Determine the (X, Y) coordinate at the center of the cell enclosing the given text.  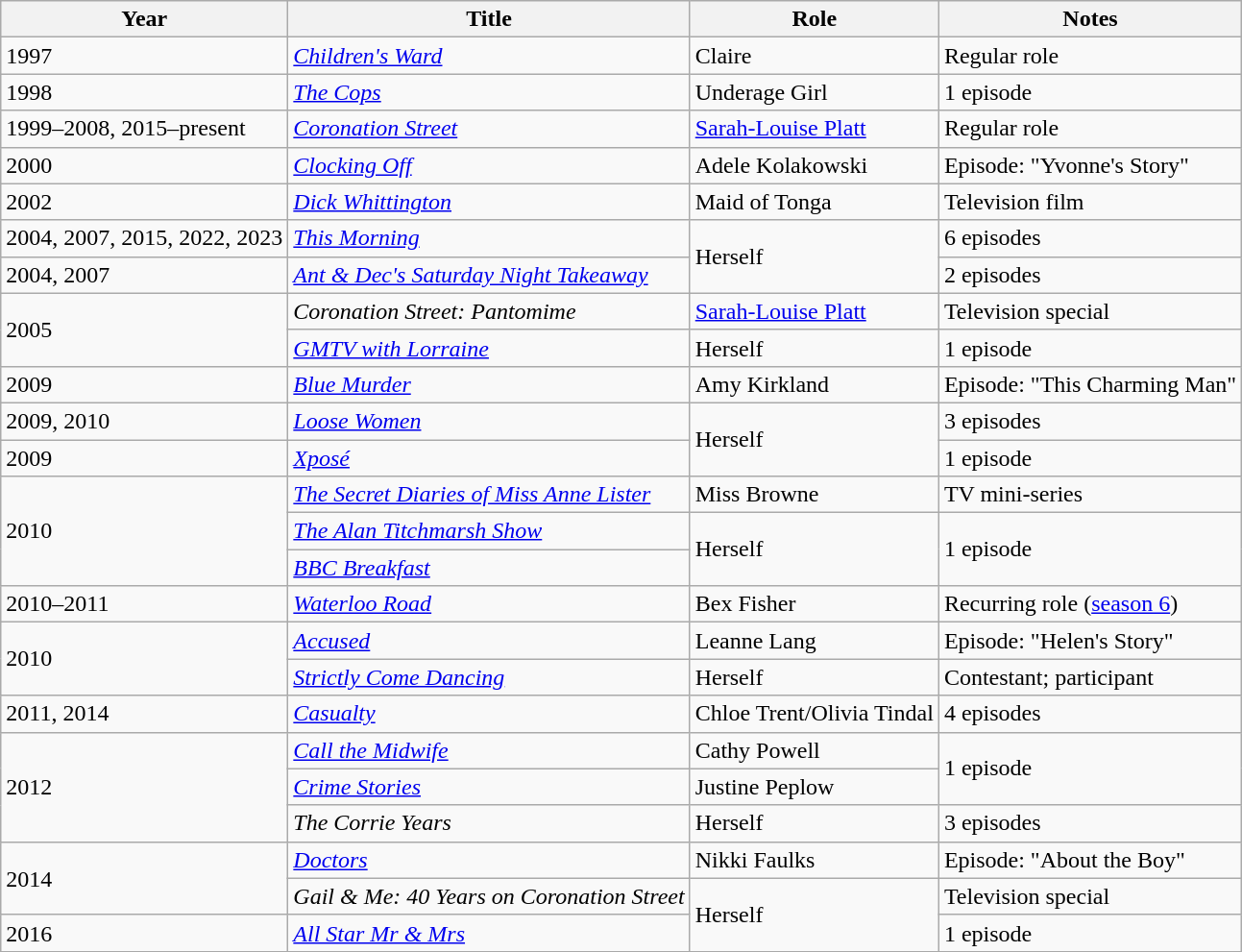
Casualty (489, 714)
2011, 2014 (144, 714)
2 episodes (1089, 275)
Strictly Come Dancing (489, 677)
Dick Whittington (489, 202)
Call the Midwife (489, 750)
Episode: "Helen's Story" (1089, 641)
Maid of Tonga (815, 202)
2002 (144, 202)
The Corrie Years (489, 823)
Loose Women (489, 421)
Clocking Off (489, 165)
Title (489, 19)
Notes (1089, 19)
Coronation Street (489, 129)
Contestant; participant (1089, 677)
Adele Kolakowski (815, 165)
Bex Fisher (815, 604)
1998 (144, 92)
2005 (144, 330)
Blue Murder (489, 384)
Doctors (489, 860)
Year (144, 19)
The Secret Diaries of Miss Anne Lister (489, 495)
Ant & Dec's Saturday Night Takeaway (489, 275)
4 episodes (1089, 714)
TV mini-series (1089, 495)
Recurring role (season 6) (1089, 604)
Underage Girl (815, 92)
Role (815, 19)
GMTV with Lorraine (489, 348)
Television film (1089, 202)
6 episodes (1089, 238)
Chloe Trent/Olivia Tindal (815, 714)
Claire (815, 56)
Xposé (489, 458)
Episode: "About the Boy" (1089, 860)
1997 (144, 56)
2009, 2010 (144, 421)
Children's Ward (489, 56)
Coronation Street: Pantomime (489, 311)
Miss Browne (815, 495)
This Morning (489, 238)
Amy Kirkland (815, 384)
Episode: "Yvonne's Story" (1089, 165)
The Alan Titchmarsh Show (489, 531)
Leanne Lang (815, 641)
Waterloo Road (489, 604)
2012 (144, 787)
Episode: "This Charming Man" (1089, 384)
2004, 2007, 2015, 2022, 2023 (144, 238)
Gail & Me: 40 Years on Coronation Street (489, 896)
2016 (144, 933)
2014 (144, 878)
Accused (489, 641)
Cathy Powell (815, 750)
Crime Stories (489, 787)
All Star Mr & Mrs (489, 933)
The Cops (489, 92)
1999–2008, 2015–present (144, 129)
2010–2011 (144, 604)
Justine Peplow (815, 787)
Nikki Faulks (815, 860)
2000 (144, 165)
BBC Breakfast (489, 568)
2004, 2007 (144, 275)
